For the text-containing cell, return its midpoint in (x, y) coordinate format. 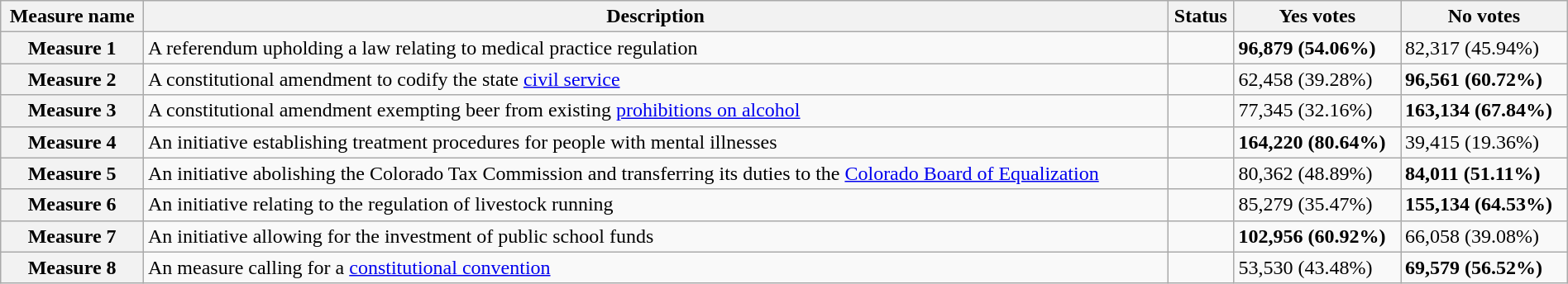
Status (1201, 17)
53,530 (43.48%) (1317, 267)
An initiative allowing for the investment of public school funds (655, 236)
An measure calling for a constitutional convention (655, 267)
Measure 5 (73, 173)
Measure 6 (73, 205)
Measure 1 (73, 48)
155,134 (64.53%) (1484, 205)
An initiative relating to the regulation of livestock running (655, 205)
69,579 (56.52%) (1484, 267)
85,279 (35.47%) (1317, 205)
164,220 (80.64%) (1317, 142)
66,058 (39.08%) (1484, 236)
No votes (1484, 17)
62,458 (39.28%) (1317, 79)
Measure 3 (73, 111)
82,317 (45.94%) (1484, 48)
Description (655, 17)
96,879 (54.06%) (1317, 48)
84,011 (51.11%) (1484, 173)
Measure name (73, 17)
An initiative establishing treatment procedures for people with mental illnesses (655, 142)
96,561 (60.72%) (1484, 79)
Measure 4 (73, 142)
80,362 (48.89%) (1317, 173)
Yes votes (1317, 17)
163,134 (67.84%) (1484, 111)
An initiative abolishing the Colorado Tax Commission and transferring its duties to the Colorado Board of Equalization (655, 173)
A constitutional amendment exempting beer from existing prohibitions on alcohol (655, 111)
A constitutional amendment to codify the state civil service (655, 79)
39,415 (19.36%) (1484, 142)
A referendum upholding a law relating to medical practice regulation (655, 48)
Measure 7 (73, 236)
Measure 8 (73, 267)
Measure 2 (73, 79)
102,956 (60.92%) (1317, 236)
77,345 (32.16%) (1317, 111)
